Determine the [x, y] coordinate at the center of the cell enclosing the given text.  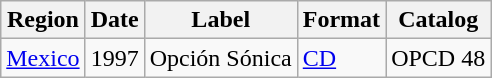
Format [341, 20]
Label [220, 20]
Catalog [438, 20]
Mexico [43, 58]
Date [114, 20]
CD [341, 58]
OPCD 48 [438, 58]
Region [43, 20]
1997 [114, 58]
Opción Sónica [220, 58]
